Return (x, y) of the center of cell containing provided text 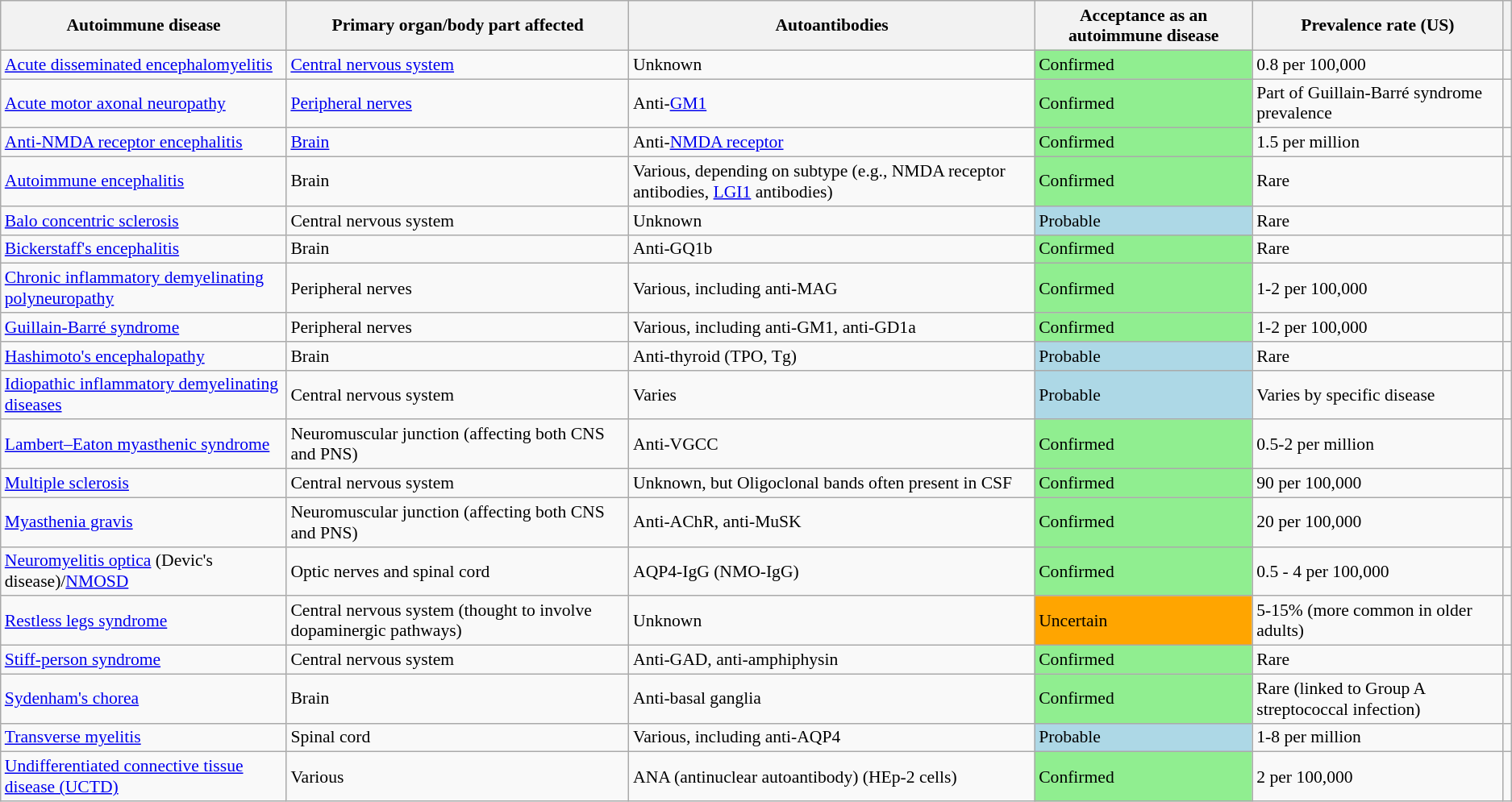
90 per 100,000 (1377, 484)
Multiple sclerosis (144, 484)
AQP4-IgG (NMO-IgG) (832, 571)
1.5 per million (1377, 143)
2 per 100,000 (1377, 777)
Uncertain (1143, 621)
Balo concentric sclerosis (144, 221)
Acute motor axonal neuropathy (144, 103)
ANA (antinuclear autoantibody) (HEp-2 cells) (832, 777)
Autoimmune encephalitis (144, 182)
Undifferentiated connective tissue disease (UCTD) (144, 777)
Restless legs syndrome (144, 621)
Prevalence rate (US) (1377, 26)
Varies by specific disease (1377, 395)
Spinal cord (458, 738)
Acute disseminated encephalomyelitis (144, 64)
Anti-thyroid (TPO, Tg) (832, 356)
Anti-AChR, anti-MuSK (832, 522)
Anti-NMDA receptor encephalitis (144, 143)
Acceptance as an autoimmune disease (1143, 26)
Anti-basal ganglia (832, 698)
5-15% (more common in older adults) (1377, 621)
Various, including anti-GM1, anti-GD1a (832, 327)
Various, including anti-MAG (832, 289)
1-8 per million (1377, 738)
Transverse myelitis (144, 738)
Unknown, but Oligoclonal bands often present in CSF (832, 484)
Various, depending on subtype (e.g., NMDA receptor antibodies, LGI1 antibodies) (832, 182)
Hashimoto's encephalopathy (144, 356)
Central nervous system (thought to involve dopaminergic pathways) (458, 621)
Various, including anti-AQP4 (832, 738)
Anti-GM1 (832, 103)
0.8 per 100,000 (1377, 64)
Anti-NMDA receptor (832, 143)
Stiff-person syndrome (144, 660)
Neuromyelitis optica (Devic's disease)/NMOSD (144, 571)
Optic nerves and spinal cord (458, 571)
0.5-2 per million (1377, 445)
Primary organ/body part affected (458, 26)
Autoantibodies (832, 26)
Anti-GAD, anti-amphiphysin (832, 660)
Lambert–Eaton myasthenic syndrome (144, 445)
Idiopathic inflammatory demyelinating diseases (144, 395)
Varies (832, 395)
Sydenham's chorea (144, 698)
Anti-VGCC (832, 445)
Bickerstaff's encephalitis (144, 249)
Anti-GQ1b (832, 249)
0.5 - 4 per 100,000 (1377, 571)
Rare (linked to Group A streptococcal infection) (1377, 698)
Autoimmune disease (144, 26)
Chronic inflammatory demyelinating polyneuropathy (144, 289)
Guillain-Barré syndrome (144, 327)
Myasthenia gravis (144, 522)
Part of Guillain-Barré syndrome prevalence (1377, 103)
20 per 100,000 (1377, 522)
Various (458, 777)
